Search for the cell housing the specified text and yield its (x, y) center coordinate. 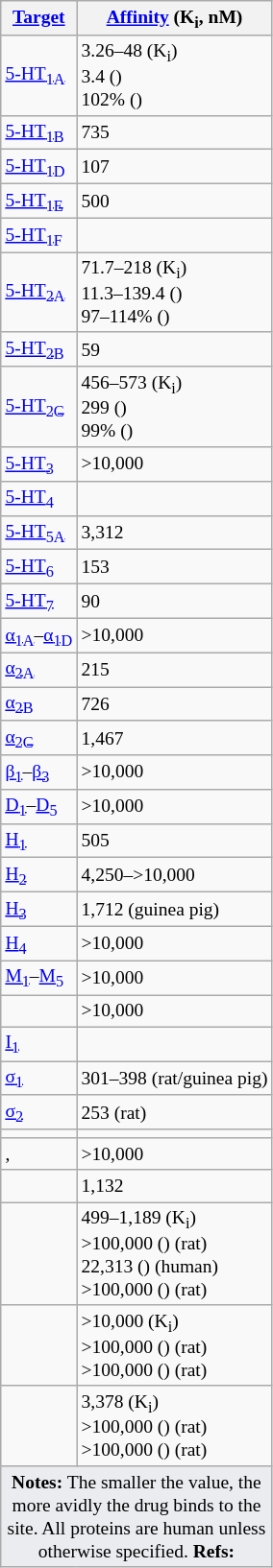
5-HT5A (38, 533)
3,378 (Ki)>100,000 () (rat)>100,000 () (rat) (175, 1426)
500 (175, 201)
>10,000 (Ki)>100,000 () (rat)>100,000 () (rat) (175, 1345)
5-HT3 (38, 464)
5-HT6 (38, 567)
β1–β3 (38, 772)
726 (175, 704)
Target (38, 18)
1,467 (175, 738)
Notes: The smaller the value, the more avidly the drug binds to the site. All proteins are human unless otherwise specified. Refs: (136, 1516)
H1 (38, 841)
107 (175, 167)
735 (175, 132)
4,250–>10,000 (175, 875)
H2 (38, 875)
Affinity (Ki, nM) (175, 18)
59 (175, 349)
5-HT1F (38, 235)
253 (rat) (175, 1112)
5-HT1B (38, 132)
499–1,189 (Ki)>100,000 () (rat)22,313 () (human)>100,000 () (rat) (175, 1254)
, (38, 1153)
5-HT4 (38, 498)
α2C (38, 738)
215 (175, 670)
5-HT1D (38, 167)
I1 (38, 1044)
1,712 (guinea pig) (175, 910)
5-HT1E (38, 201)
α2A (38, 670)
3.26–48 (Ki)3.4 ()102% () (175, 75)
5-HT2C (38, 407)
α1A–α1D (38, 635)
M1–M5 (38, 978)
5-HT2A (38, 293)
H4 (38, 943)
301–398 (rat/guinea pig) (175, 1079)
1,132 (175, 1186)
153 (175, 567)
3,312 (175, 533)
α2B (38, 704)
90 (175, 601)
5-HT7 (38, 601)
σ1 (38, 1079)
505 (175, 841)
456–573 (Ki)299 ()99% () (175, 407)
5-HT2B (38, 349)
D1–D5 (38, 807)
σ2 (38, 1112)
5-HT1A (38, 75)
71.7–218 (Ki)11.3–139.4 ()97–114% () (175, 293)
H3 (38, 910)
